Output the [x, y] coordinate of the center of the cell containing the given text.  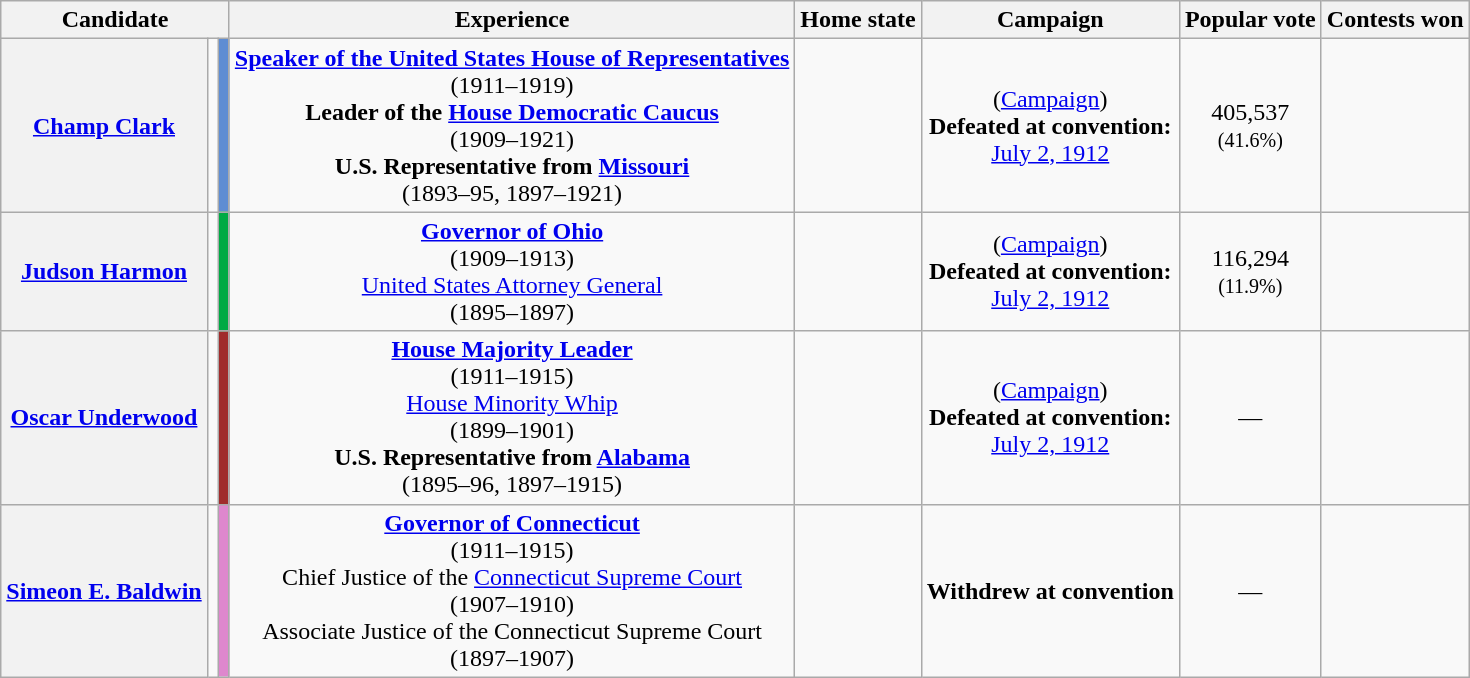
Home state [858, 20]
Candidate [116, 20]
Simeon E. Baldwin [104, 590]
House Majority Leader(1911–1915)House Minority Whip(1899–1901)U.S. Representative from Alabama(1895–96, 1897–1915) [512, 418]
Campaign [1050, 20]
405,537(41.6%) [1250, 126]
Oscar Underwood [104, 418]
Governor of Ohio(1909–1913)United States Attorney General(1895–1897) [512, 272]
Withdrew at convention [1050, 590]
116,294(11.9%) [1250, 272]
Popular vote [1250, 20]
Judson Harmon [104, 272]
Experience [512, 20]
Contests won [1395, 20]
Champ Clark [104, 126]
